Locate the cell with the specified text and output its (x, y) center coordinate. 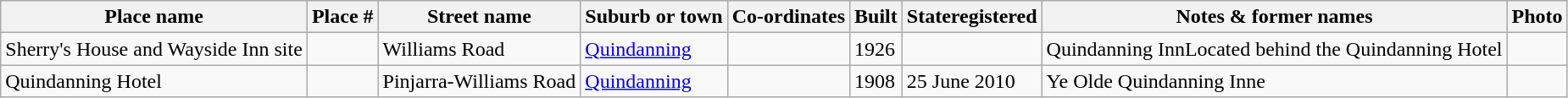
Suburb or town (654, 17)
1926 (876, 49)
Williams Road (480, 49)
Pinjarra-Williams Road (480, 81)
Street name (480, 17)
Co-ordinates (788, 17)
1908 (876, 81)
Quindanning Hotel (154, 81)
Built (876, 17)
Stateregistered (971, 17)
Place # (342, 17)
Notes & former names (1275, 17)
Quindanning InnLocated behind the Quindanning Hotel (1275, 49)
Sherry's House and Wayside Inn site (154, 49)
25 June 2010 (971, 81)
Ye Olde Quindanning Inne (1275, 81)
Photo (1537, 17)
Place name (154, 17)
